Search for the cell housing the specified text and yield its (x, y) center coordinate. 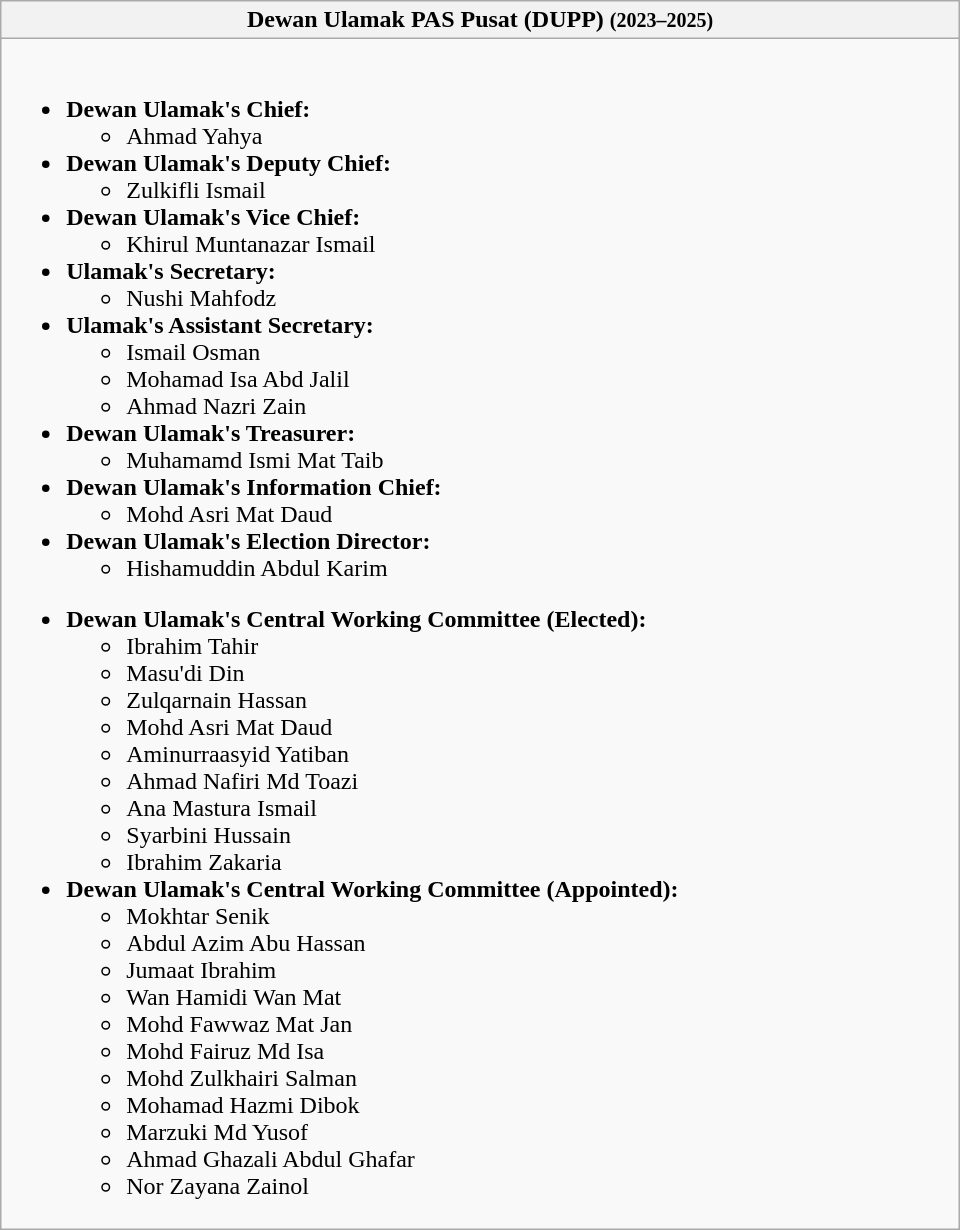
Dewan Ulamak PAS Pusat (DUPP) (2023–2025) (480, 20)
